Pinpoint the cell where the given text exists, returning its [X, Y] midpoint coordinate. 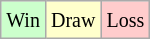
Win [24, 20]
Loss [126, 20]
Draw [72, 20]
